For the text-containing cell, return its midpoint in (x, y) coordinate format. 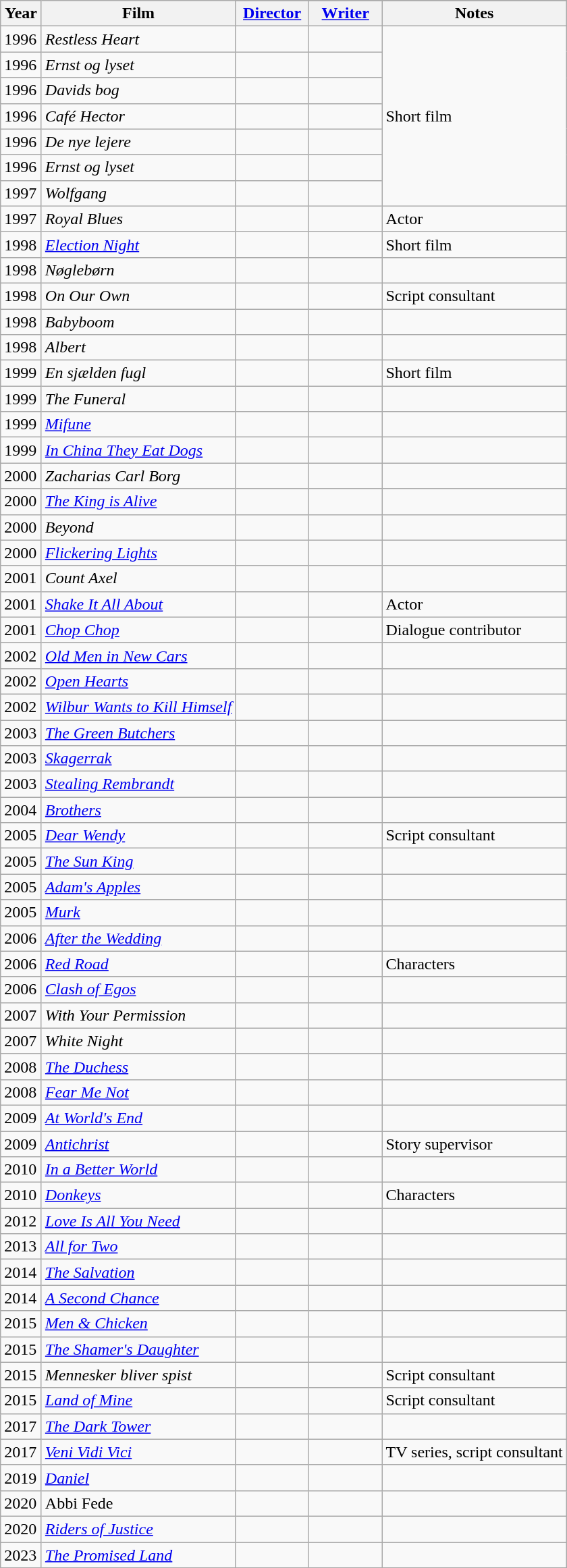
Royal Blues (138, 219)
Flickering Lights (138, 553)
Story supervisor (474, 1144)
Election Night (138, 244)
Mifune (138, 425)
At World's End (138, 1118)
Clash of Egos (138, 990)
Skagerrak (138, 759)
2013 (22, 1247)
Notes (474, 13)
Stealing Rembrandt (138, 784)
Wolfgang (138, 193)
Donkeys (138, 1195)
In a Better World (138, 1170)
The Green Butchers (138, 732)
Mennesker bliver spist (138, 1375)
Abbi Fede (138, 1503)
Writer (346, 13)
Shake It All About (138, 604)
On Our Own (138, 296)
The Duchess (138, 1066)
Chop Chop (138, 630)
In China They Eat Dogs (138, 450)
Brothers (138, 810)
Dialogue contributor (474, 630)
En sjælden fugl (138, 373)
Babyboom (138, 322)
Old Men in New Cars (138, 655)
With Your Permission (138, 1015)
The Shamer's Daughter (138, 1349)
Antichrist (138, 1144)
After the Wedding (138, 938)
2023 (22, 1555)
Veni Vidi Vici (138, 1452)
A Second Chance (138, 1298)
Restless Heart (138, 39)
2012 (22, 1221)
Dear Wendy (138, 836)
The Promised Land (138, 1555)
Beyond (138, 527)
Red Road (138, 964)
The Dark Tower (138, 1426)
Daniel (138, 1478)
2004 (22, 810)
Men & Chicken (138, 1324)
Love Is All You Need (138, 1221)
Count Axel (138, 578)
Albert (138, 348)
The King is Alive (138, 502)
Adam's Apples (138, 887)
De nye lejere (138, 142)
Land of Mine (138, 1401)
Davids bog (138, 90)
Open Hearts (138, 681)
2019 (22, 1478)
Wilbur Wants to Kill Himself (138, 707)
Director (273, 13)
Zacharias Carl Borg (138, 476)
Year (22, 13)
All for Two (138, 1247)
Café Hector (138, 116)
Film (138, 13)
The Salvation (138, 1272)
The Sun King (138, 861)
Fear Me Not (138, 1092)
Nøglebørn (138, 270)
White Night (138, 1041)
Riders of Justice (138, 1529)
The Funeral (138, 399)
Murk (138, 913)
TV series, script consultant (474, 1452)
